Return the [X, Y] coordinate for the center point of the cell that contains the specified text.  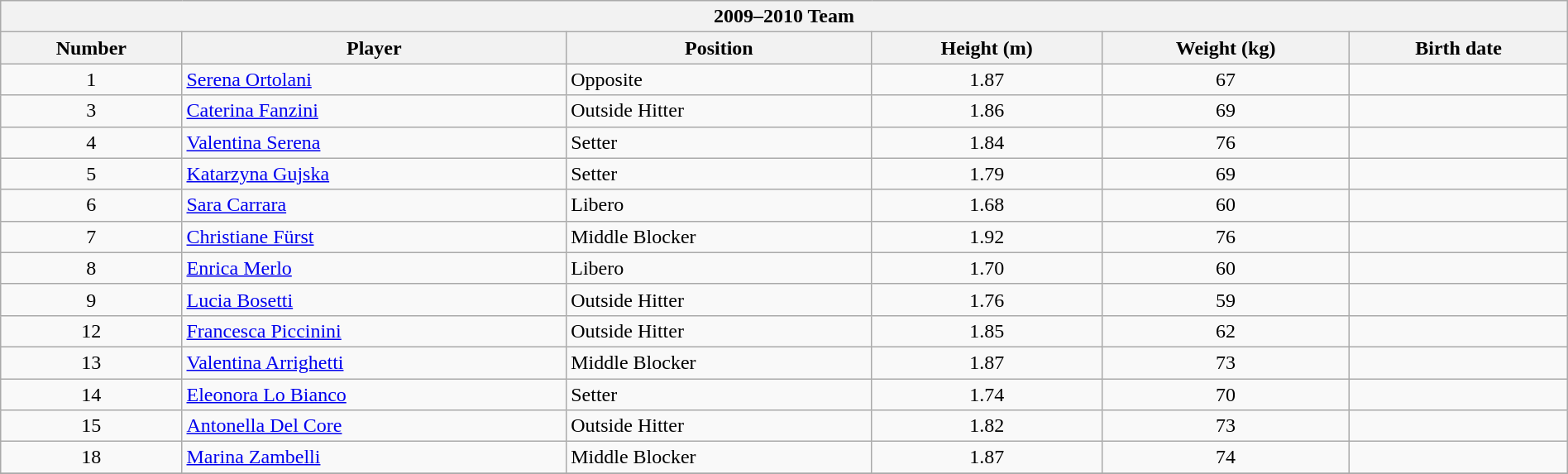
70 [1226, 395]
Serena Ortolani [374, 79]
1.68 [987, 205]
1.76 [987, 299]
Birth date [1459, 48]
Katarzyna Gujska [374, 174]
15 [91, 426]
1.70 [987, 268]
2009–2010 Team [784, 17]
14 [91, 395]
Player [374, 48]
1.86 [987, 111]
Opposite [719, 79]
13 [91, 362]
1.85 [987, 331]
12 [91, 331]
Caterina Fanzini [374, 111]
1.84 [987, 142]
67 [1226, 79]
7 [91, 237]
Valentina Serena [374, 142]
1.82 [987, 426]
Lucia Bosetti [374, 299]
59 [1226, 299]
Antonella Del Core [374, 426]
Enrica Merlo [374, 268]
1.79 [987, 174]
Marina Zambelli [374, 457]
74 [1226, 457]
Position [719, 48]
Weight (kg) [1226, 48]
Number [91, 48]
5 [91, 174]
3 [91, 111]
1.92 [987, 237]
Height (m) [987, 48]
9 [91, 299]
Christiane Fürst [374, 237]
Francesca Piccinini [374, 331]
Sara Carrara [374, 205]
Valentina Arrighetti [374, 362]
6 [91, 205]
1 [91, 79]
Eleonora Lo Bianco [374, 395]
1.74 [987, 395]
4 [91, 142]
8 [91, 268]
62 [1226, 331]
18 [91, 457]
